Extract the (x, y) coordinate from the center of the cell holding the provided text.  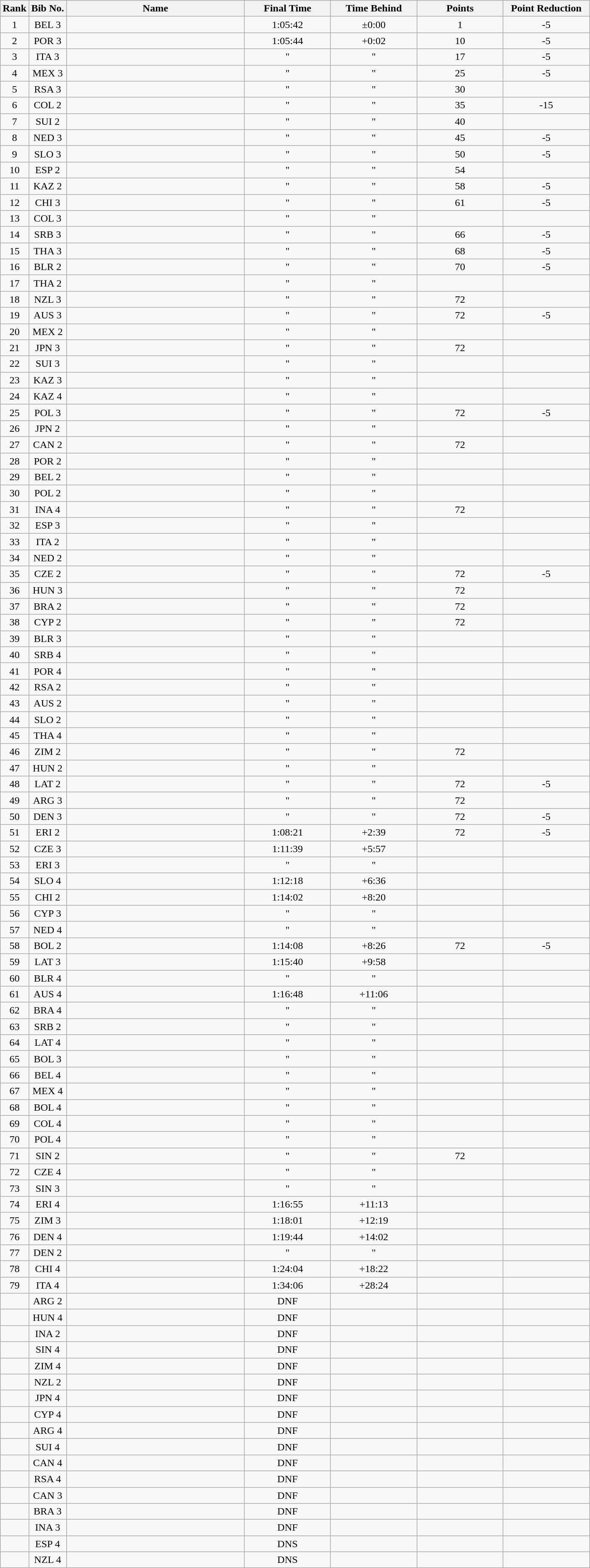
AUS 3 (48, 315)
22 (14, 364)
57 (14, 929)
67 (14, 1091)
28 (14, 461)
51 (14, 833)
39 (14, 639)
COL 4 (48, 1123)
BRA 2 (48, 606)
AUS 4 (48, 994)
15 (14, 251)
Bib No. (48, 8)
BOL 3 (48, 1059)
JPN 4 (48, 1398)
ERI 3 (48, 865)
JPN 3 (48, 348)
76 (14, 1237)
21 (14, 348)
1:18:01 (287, 1220)
INA 2 (48, 1334)
+2:39 (374, 833)
23 (14, 380)
32 (14, 526)
CYP 3 (48, 913)
KAZ 4 (48, 396)
5 (14, 89)
HUN 3 (48, 590)
63 (14, 1027)
75 (14, 1220)
52 (14, 849)
DEN 4 (48, 1237)
65 (14, 1059)
11 (14, 186)
1:34:06 (287, 1285)
NZL 4 (48, 1560)
1:11:39 (287, 849)
CAN 3 (48, 1495)
38 (14, 622)
19 (14, 315)
ZIM 4 (48, 1366)
55 (14, 897)
1:05:42 (287, 25)
POL 3 (48, 412)
59 (14, 962)
56 (14, 913)
53 (14, 865)
SUI 4 (48, 1447)
41 (14, 671)
SIN 2 (48, 1156)
CYP 4 (48, 1414)
ITA 2 (48, 542)
16 (14, 267)
BEL 2 (48, 477)
ESP 3 (48, 526)
34 (14, 558)
LAT 4 (48, 1043)
POR 2 (48, 461)
+5:57 (374, 849)
BEL 4 (48, 1075)
SIN 3 (48, 1188)
RSA 3 (48, 89)
BOL 2 (48, 946)
+9:58 (374, 962)
CYP 2 (48, 622)
13 (14, 219)
SLO 4 (48, 881)
SRB 2 (48, 1027)
6 (14, 105)
CZE 4 (48, 1172)
Final Time (287, 8)
-15 (546, 105)
CHI 2 (48, 897)
62 (14, 1011)
BLR 2 (48, 267)
2 (14, 41)
74 (14, 1204)
COL 3 (48, 219)
14 (14, 235)
1:08:21 (287, 833)
36 (14, 590)
46 (14, 752)
26 (14, 428)
31 (14, 510)
1:19:44 (287, 1237)
AUS 2 (48, 703)
33 (14, 542)
79 (14, 1285)
9 (14, 154)
CHI 4 (48, 1269)
HUN 4 (48, 1317)
Points (460, 8)
Name (155, 8)
NZL 3 (48, 299)
CAN 4 (48, 1463)
POL 4 (48, 1140)
4 (14, 73)
CAN 2 (48, 445)
+0:02 (374, 41)
SRB 3 (48, 235)
COL 2 (48, 105)
INA 3 (48, 1528)
42 (14, 687)
CHI 3 (48, 203)
LAT 2 (48, 784)
+11:06 (374, 994)
7 (14, 121)
ITA 4 (48, 1285)
+14:02 (374, 1237)
ARG 3 (48, 800)
SUI 3 (48, 364)
ZIM 2 (48, 752)
THA 4 (48, 736)
+11:13 (374, 1204)
MEX 4 (48, 1091)
37 (14, 606)
ESP 2 (48, 170)
+12:19 (374, 1220)
RSA 2 (48, 687)
47 (14, 768)
49 (14, 800)
HUN 2 (48, 768)
60 (14, 978)
73 (14, 1188)
ERI 2 (48, 833)
1:14:08 (287, 946)
Time Behind (374, 8)
24 (14, 396)
+18:22 (374, 1269)
12 (14, 203)
BLR 4 (48, 978)
+28:24 (374, 1285)
1:05:44 (287, 41)
Point Reduction (546, 8)
POL 2 (48, 493)
BOL 4 (48, 1107)
20 (14, 332)
POR 3 (48, 41)
77 (14, 1253)
+8:26 (374, 946)
BEL 3 (48, 25)
SIN 4 (48, 1350)
1:24:04 (287, 1269)
ARG 2 (48, 1301)
1:12:18 (287, 881)
18 (14, 299)
71 (14, 1156)
8 (14, 138)
POR 4 (48, 671)
64 (14, 1043)
SLO 3 (48, 154)
CZE 2 (48, 574)
+6:36 (374, 881)
CZE 3 (48, 849)
±0:00 (374, 25)
43 (14, 703)
SUI 2 (48, 121)
ARG 4 (48, 1430)
DEN 3 (48, 816)
78 (14, 1269)
ITA 3 (48, 57)
69 (14, 1123)
NZL 2 (48, 1382)
Rank (14, 8)
KAZ 3 (48, 380)
BRA 4 (48, 1011)
ERI 4 (48, 1204)
ZIM 3 (48, 1220)
27 (14, 445)
NED 2 (48, 558)
NED 3 (48, 138)
RSA 4 (48, 1479)
3 (14, 57)
1:16:55 (287, 1204)
44 (14, 720)
48 (14, 784)
1:15:40 (287, 962)
THA 2 (48, 283)
1:16:48 (287, 994)
SLO 2 (48, 720)
MEX 3 (48, 73)
MEX 2 (48, 332)
JPN 2 (48, 428)
1:14:02 (287, 897)
29 (14, 477)
BRA 3 (48, 1512)
KAZ 2 (48, 186)
LAT 3 (48, 962)
INA 4 (48, 510)
SRB 4 (48, 655)
BLR 3 (48, 639)
NED 4 (48, 929)
THA 3 (48, 251)
+8:20 (374, 897)
DEN 2 (48, 1253)
ESP 4 (48, 1544)
